Output the [x, y] coordinate of the center of the cell containing the given text.  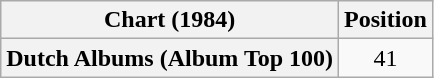
41 [386, 58]
Chart (1984) [170, 20]
Dutch Albums (Album Top 100) [170, 58]
Position [386, 20]
